Search for the cell housing the specified text and yield its (X, Y) center coordinate. 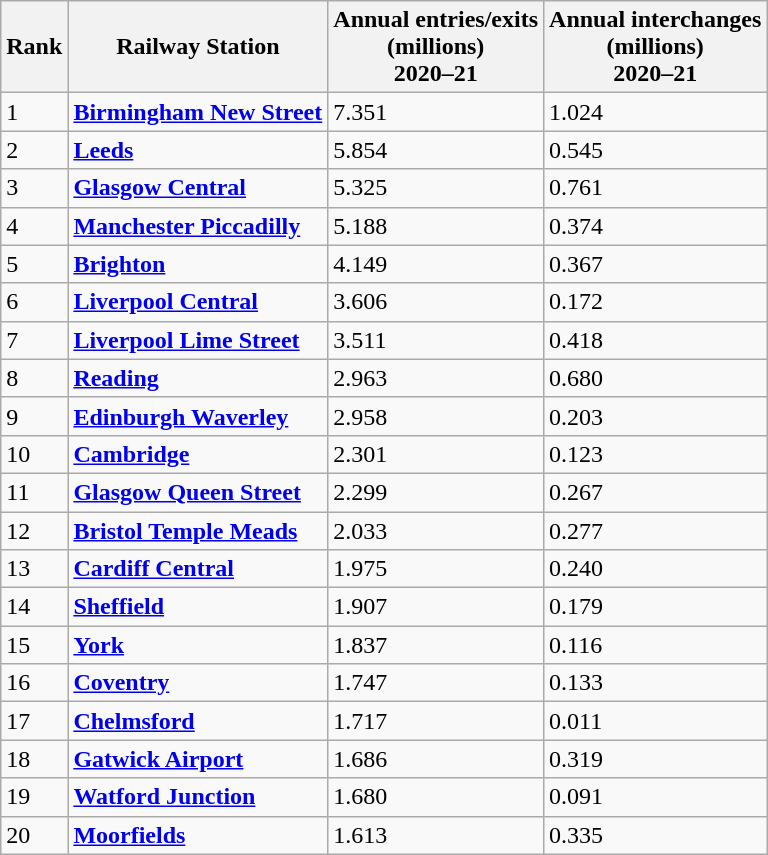
Brighton (198, 264)
14 (34, 607)
6 (34, 302)
0.761 (656, 188)
0.123 (656, 454)
5.854 (436, 150)
0.091 (656, 797)
Moorfields (198, 835)
2.033 (436, 531)
Glasgow Central (198, 188)
Liverpool Central (198, 302)
4 (34, 226)
0.335 (656, 835)
1.024 (656, 112)
Cardiff Central (198, 569)
1.613 (436, 835)
1.837 (436, 645)
5 (34, 264)
4.149 (436, 264)
1.975 (436, 569)
20 (34, 835)
0.011 (656, 721)
5.188 (436, 226)
0.179 (656, 607)
0.319 (656, 759)
Railway Station (198, 47)
17 (34, 721)
0.367 (656, 264)
Reading (198, 378)
Manchester Piccadilly (198, 226)
0.240 (656, 569)
1.680 (436, 797)
1.717 (436, 721)
Annual entries/exits(millions)2020–21 (436, 47)
3 (34, 188)
Rank (34, 47)
1 (34, 112)
13 (34, 569)
1.747 (436, 683)
Coventry (198, 683)
19 (34, 797)
0.116 (656, 645)
15 (34, 645)
3.511 (436, 340)
Birmingham New Street (198, 112)
7 (34, 340)
York (198, 645)
Cambridge (198, 454)
Watford Junction (198, 797)
2.301 (436, 454)
16 (34, 683)
2.299 (436, 492)
0.203 (656, 416)
8 (34, 378)
0.418 (656, 340)
5.325 (436, 188)
0.680 (656, 378)
2.958 (436, 416)
11 (34, 492)
1.907 (436, 607)
3.606 (436, 302)
Edinburgh Waverley (198, 416)
Glasgow Queen Street (198, 492)
0.374 (656, 226)
Gatwick Airport (198, 759)
18 (34, 759)
Sheffield (198, 607)
Chelmsford (198, 721)
Liverpool Lime Street (198, 340)
10 (34, 454)
Bristol Temple Meads (198, 531)
7.351 (436, 112)
0.277 (656, 531)
0.172 (656, 302)
Annual interchanges (millions) 2020–21 (656, 47)
Leeds (198, 150)
0.545 (656, 150)
2 (34, 150)
1.686 (436, 759)
0.267 (656, 492)
9 (34, 416)
0.133 (656, 683)
12 (34, 531)
2.963 (436, 378)
